For the text-containing cell, return its midpoint in (X, Y) coordinate format. 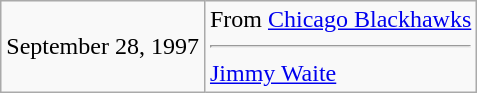
September 28, 1997 (103, 47)
From Chicago BlackhawksJimmy Waite (340, 47)
